Provide the (X, Y) coordinate of the cell's center where the given text is located.  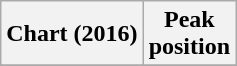
Chart (2016) (72, 34)
Peakposition (189, 34)
